Detect which cell encompasses the target text, then output its (x, y) center coordinate. 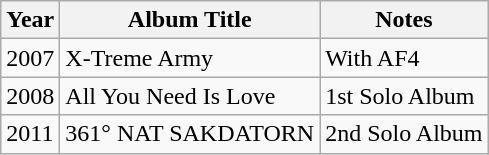
All You Need Is Love (190, 96)
2007 (30, 58)
2008 (30, 96)
X-Treme Army (190, 58)
1st Solo Album (404, 96)
2nd Solo Album (404, 134)
Year (30, 20)
Notes (404, 20)
361° NAT SAKDATORN (190, 134)
With AF4 (404, 58)
Album Title (190, 20)
2011 (30, 134)
